Capture the cell that displays the provided text and extract its (x, y) central coordinate. 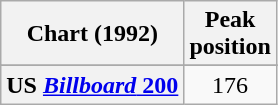
176 (230, 85)
US Billboard 200 (92, 85)
Chart (1992) (92, 34)
Peakposition (230, 34)
